Pinpoint the cell where the given text exists, returning its (X, Y) midpoint coordinate. 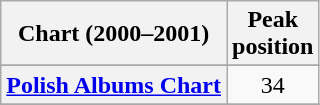
34 (273, 85)
Polish Albums Chart (114, 85)
Chart (2000–2001) (114, 34)
Peakposition (273, 34)
